From the cell containing the given text, extract its center point as [X, Y] coordinate. 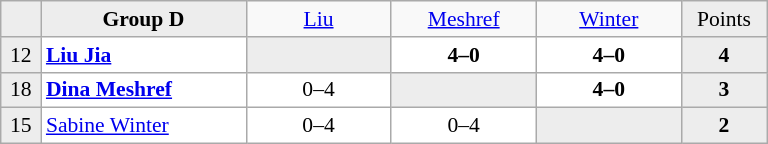
Sabine Winter [144, 126]
3 [724, 90]
Dina Meshref [144, 90]
Liu Jia [144, 55]
Points [724, 19]
15 [21, 126]
18 [21, 90]
12 [21, 55]
Meshref [464, 19]
Liu [318, 19]
2 [724, 126]
4 [724, 55]
Group D [144, 19]
Winter [608, 19]
